Detect which cell encompasses the target text, then output its [x, y] center coordinate. 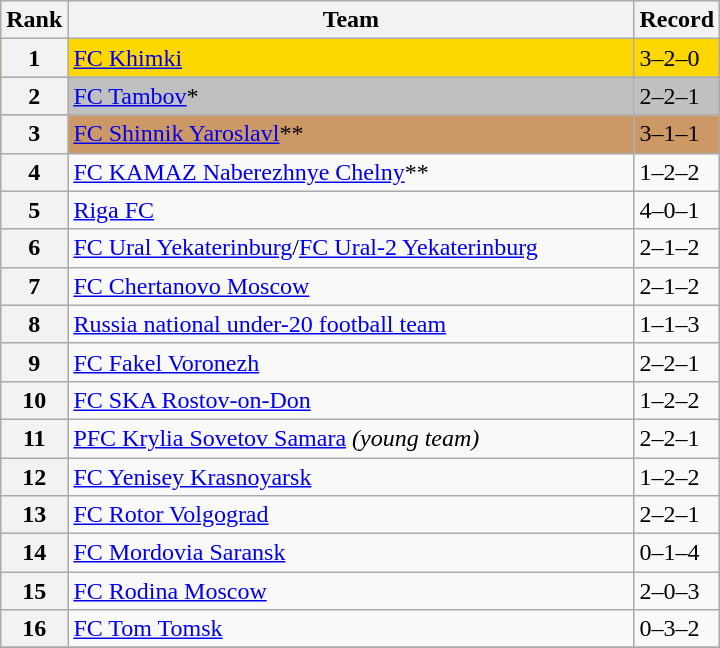
14 [34, 553]
13 [34, 515]
Record [677, 20]
FC Tambov* [351, 96]
FC Ural Yekaterinburg/FC Ural-2 Yekaterinburg [351, 248]
0–1–4 [677, 553]
0–3–2 [677, 629]
PFC Krylia Sovetov Samara (young team) [351, 438]
6 [34, 248]
11 [34, 438]
2–0–3 [677, 591]
FC Mordovia Saransk [351, 553]
Team [351, 20]
1–1–3 [677, 324]
5 [34, 210]
1 [34, 58]
FC Yenisey Krasnoyarsk [351, 477]
15 [34, 591]
16 [34, 629]
3 [34, 134]
Russia national under-20 football team [351, 324]
FC Khimki [351, 58]
12 [34, 477]
3–2–0 [677, 58]
FC SKA Rostov-on-Don [351, 400]
Rank [34, 20]
FC Tom Tomsk [351, 629]
FC Shinnik Yaroslavl** [351, 134]
8 [34, 324]
FC Rotor Volgograd [351, 515]
4–0–1 [677, 210]
4 [34, 172]
FC Chertanovo Moscow [351, 286]
9 [34, 362]
Riga FC [351, 210]
FC Fakel Voronezh [351, 362]
7 [34, 286]
2 [34, 96]
FC KAMAZ Naberezhnye Chelny** [351, 172]
10 [34, 400]
FC Rodina Moscow [351, 591]
3–1–1 [677, 134]
